Detect which cell encompasses the target text, then output its [X, Y] center coordinate. 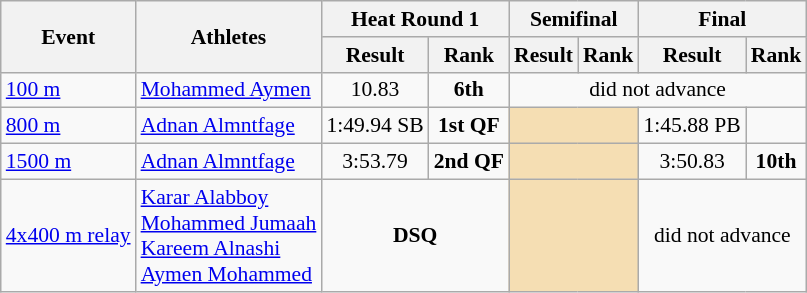
Karar AlabboyMohammed JumaahKareem AlnashiAymen Mohammed [229, 235]
6th [469, 90]
Heat Round 1 [415, 19]
Athletes [229, 36]
4x400 m relay [68, 235]
DSQ [415, 235]
1st QF [469, 126]
Event [68, 36]
Mohammed Aymen [229, 90]
10.83 [374, 90]
800 m [68, 126]
10th [776, 162]
100 m [68, 90]
3:50.83 [692, 162]
Final [722, 19]
2nd QF [469, 162]
1:45.88 PB [692, 126]
Semifinal [574, 19]
1500 m [68, 162]
1:49.94 SB [374, 126]
3:53.79 [374, 162]
